Return the [x, y] coordinate for the center point of the cell that contains the specified text.  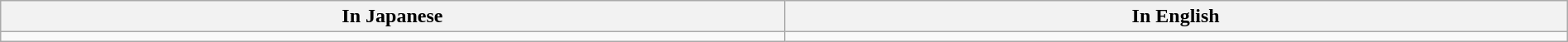
In Japanese [392, 16]
In English [1176, 16]
